Search for the cell housing the specified text and yield its [x, y] center coordinate. 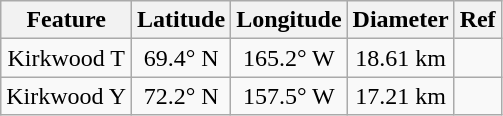
Kirkwood Y [66, 96]
157.5° W [289, 96]
72.2° N [182, 96]
Diameter [400, 20]
Ref [478, 20]
Kirkwood T [66, 58]
Longitude [289, 20]
69.4° N [182, 58]
Feature [66, 20]
18.61 km [400, 58]
165.2° W [289, 58]
Latitude [182, 20]
17.21 km [400, 96]
